Extract the [X, Y] coordinate from the center of the cell holding the provided text.  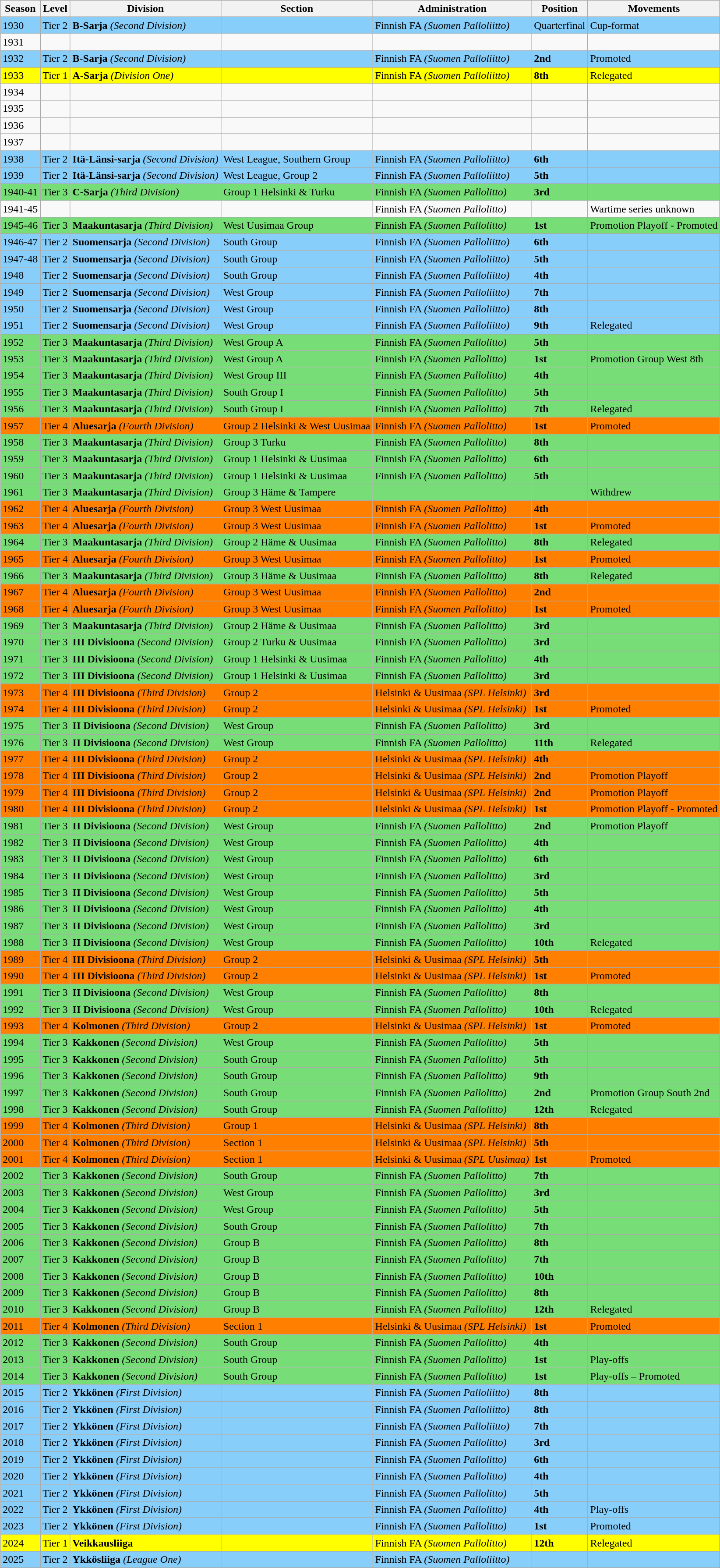
1962 [20, 509]
2006 [20, 1242]
1960 [20, 475]
1968 [20, 609]
1981 [20, 826]
Position [560, 9]
1964 [20, 542]
Level [55, 9]
1952 [20, 342]
1976 [20, 743]
Withdrew [654, 492]
1954 [20, 375]
1998 [20, 1109]
2024 [20, 1543]
2009 [20, 1293]
1955 [20, 392]
A-Sarja (Division One) [145, 75]
1957 [20, 425]
Helsinki & Uusimaa (SPL Uusimaa) [452, 1159]
Wartime series unknown [654, 209]
1947-48 [20, 259]
2008 [20, 1276]
West Group III [297, 375]
West League, Southern Group [297, 159]
1987 [20, 926]
1949 [20, 292]
1959 [20, 459]
2020 [20, 1476]
Group 1 [297, 1126]
1930 [20, 25]
2021 [20, 1493]
1995 [20, 1059]
1961 [20, 492]
Veikkausliiga [145, 1543]
1977 [20, 759]
West Uusimaa Group [297, 226]
11th [560, 743]
1996 [20, 1076]
Group 3 Häme & Uusimaa [297, 576]
1931 [20, 42]
2004 [20, 1209]
2016 [20, 1409]
Division [145, 9]
1975 [20, 726]
Promotion Group South 2nd [654, 1093]
1948 [20, 276]
Quarterfinal [560, 25]
1974 [20, 709]
1932 [20, 59]
1984 [20, 876]
2012 [20, 1343]
1991 [20, 992]
Group 1 Helsinki & Turku [297, 192]
Play-offs – Promoted [654, 1376]
1972 [20, 676]
1988 [20, 942]
2025 [20, 1560]
2018 [20, 1443]
1989 [20, 959]
Ykkösliiga (League One) [145, 1560]
Group 2 Helsinki & West Uusimaa [297, 425]
1963 [20, 526]
1939 [20, 175]
1979 [20, 793]
1937 [20, 142]
1997 [20, 1093]
1973 [20, 692]
2010 [20, 1310]
2019 [20, 1459]
1990 [20, 976]
Cup-format [654, 25]
1951 [20, 326]
Group 2 Turku & Uusimaa [297, 642]
1933 [20, 75]
2014 [20, 1376]
2023 [20, 1526]
2022 [20, 1509]
1946-47 [20, 242]
1994 [20, 1043]
2000 [20, 1143]
Section [297, 9]
1958 [20, 442]
1940-41 [20, 192]
2011 [20, 1326]
1966 [20, 576]
1999 [20, 1126]
1941-45 [20, 209]
1945-46 [20, 226]
2005 [20, 1226]
2015 [20, 1393]
Movements [654, 9]
2013 [20, 1359]
1986 [20, 909]
1938 [20, 159]
1936 [20, 125]
1971 [20, 659]
2002 [20, 1176]
C-Sarja (Third Division) [145, 192]
1985 [20, 892]
1970 [20, 642]
1983 [20, 859]
1992 [20, 1009]
1950 [20, 309]
1978 [20, 776]
1993 [20, 1026]
2017 [20, 1426]
Promotion Group West 8th [654, 359]
Group 3 Turku [297, 442]
2007 [20, 1259]
1956 [20, 409]
1935 [20, 109]
Administration [452, 9]
1934 [20, 92]
Group 3 Häme & Tampere [297, 492]
1969 [20, 626]
2001 [20, 1159]
1953 [20, 359]
1980 [20, 809]
2003 [20, 1193]
1982 [20, 842]
1967 [20, 592]
West League, Group 2 [297, 175]
1965 [20, 559]
Season [20, 9]
